Determine the [X, Y] coordinate at the center of the cell enclosing the given text.  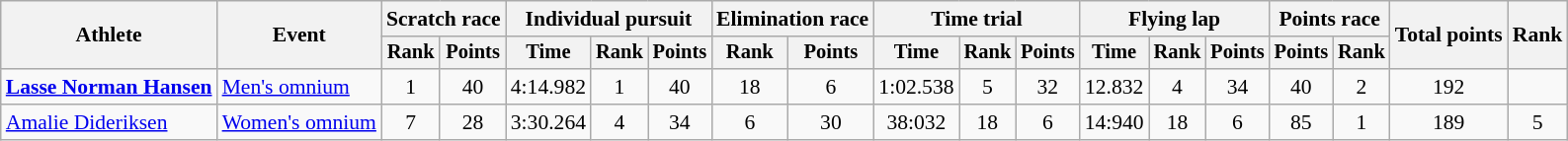
Points race [1330, 19]
Flying lap [1175, 19]
28 [472, 122]
Scratch race [444, 19]
192 [1448, 87]
85 [1301, 122]
Women's omnium [299, 122]
Time trial [976, 19]
12.832 [1114, 87]
189 [1448, 122]
3:30.264 [548, 122]
Men's omnium [299, 87]
Total points [1448, 35]
38:032 [916, 122]
Individual pursuit [609, 19]
Lasse Norman Hansen [109, 87]
4:14.982 [548, 87]
Event [299, 35]
2 [1362, 87]
Elimination race [792, 19]
Amalie Dideriksen [109, 122]
14:940 [1114, 122]
Athlete [109, 35]
30 [832, 122]
32 [1047, 87]
1:02.538 [916, 87]
7 [411, 122]
